Detect which cell encompasses the target text, then output its (X, Y) center coordinate. 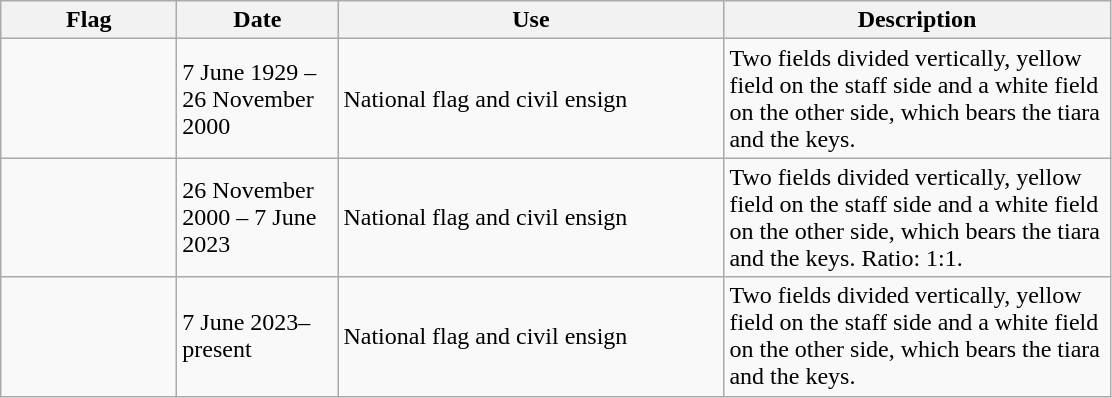
7 June 1929 – 26 November 2000 (258, 98)
Description (917, 20)
Date (258, 20)
Flag (89, 20)
Two fields divided vertically, yellow field on the staff side and a white field on the other side, which bears the tiara and the keys. Ratio: 1:1. (917, 218)
7 June 2023–present (258, 336)
Use (531, 20)
26 November 2000 – 7 June 2023 (258, 218)
